Return the [x, y] coordinate for the center point of the cell that contains the specified text.  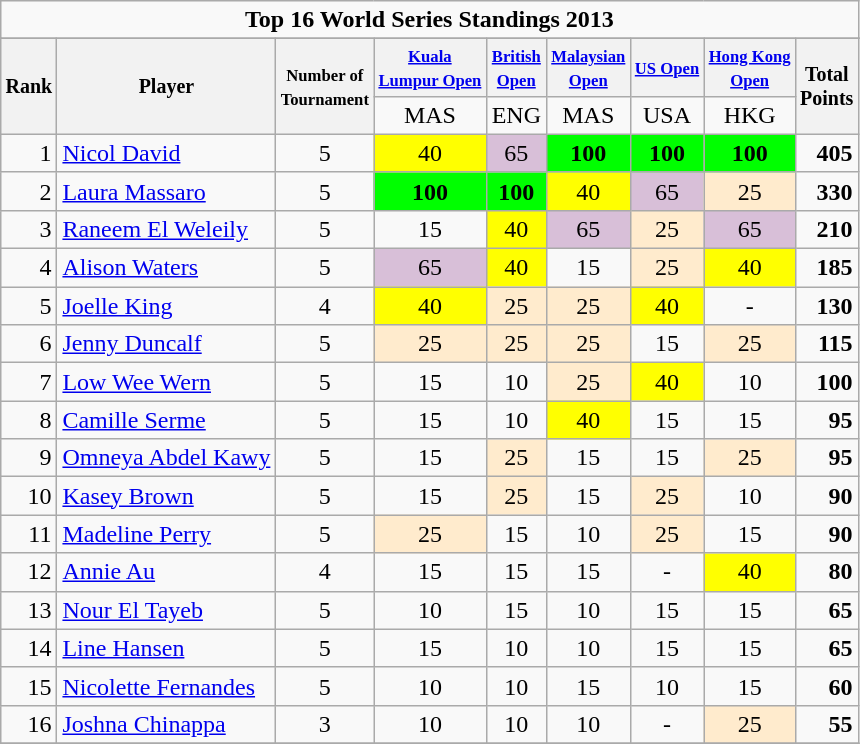
TotalPoints [826, 87]
115 [826, 344]
Nicol David [166, 153]
Number ofTournament [325, 87]
US Open [667, 68]
Rank [29, 87]
80 [826, 572]
Camille Serme [166, 420]
Jenny Duncalf [166, 344]
Nour El Tayeb [166, 610]
Raneem El Weleily [166, 229]
ENG [516, 115]
60 [826, 686]
6 [29, 344]
405 [826, 153]
210 [826, 229]
KualaLumpur Open [430, 68]
11 [29, 534]
330 [826, 191]
HKG [750, 115]
55 [826, 724]
Top 16 World Series Standings 2013 [430, 20]
USA [667, 115]
Omneya Abdel Kawy [166, 458]
MalaysianOpen [589, 68]
Player [166, 87]
16 [29, 724]
2 [29, 191]
Annie Au [166, 572]
Kasey Brown [166, 496]
Madeline Perry [166, 534]
1 [29, 153]
Nicolette Fernandes [166, 686]
BritishOpen [516, 68]
8 [29, 420]
Alison Waters [166, 268]
12 [29, 572]
13 [29, 610]
Joelle King [166, 306]
9 [29, 458]
Joshna Chinappa [166, 724]
14 [29, 648]
130 [826, 306]
Line Hansen [166, 648]
Laura Massaro [166, 191]
Hong KongOpen [750, 68]
Low Wee Wern [166, 382]
185 [826, 268]
7 [29, 382]
